Return (x, y) of the center of cell containing provided text 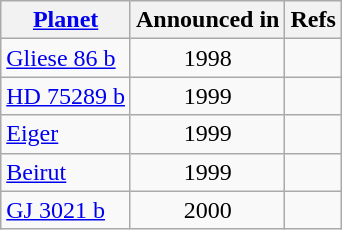
Eiger (66, 134)
Announced in (207, 20)
Planet (66, 20)
1998 (207, 58)
Gliese 86 b (66, 58)
Beirut (66, 172)
Refs (313, 20)
HD 75289 b (66, 96)
2000 (207, 210)
GJ 3021 b (66, 210)
